Detect which cell encompasses the target text, then output its (X, Y) center coordinate. 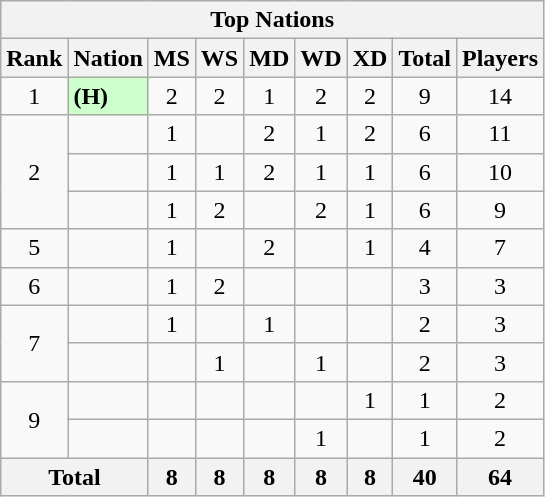
Nation (108, 58)
Players (500, 58)
MD (270, 58)
11 (500, 134)
MS (172, 58)
10 (500, 172)
(H) (108, 96)
XD (370, 58)
WD (321, 58)
40 (425, 477)
WS (219, 58)
4 (425, 248)
5 (34, 248)
64 (500, 477)
Rank (34, 58)
14 (500, 96)
Top Nations (272, 20)
